Identify which cell holds the provided text, then report its [x, y] central coordinate. 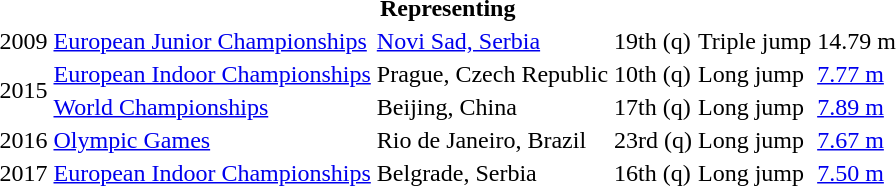
European Junior Championships [212, 41]
Olympic Games [212, 140]
10th (q) [654, 74]
Novi Sad, Serbia [492, 41]
Triple jump [755, 41]
European Indoor Championships [212, 74]
19th (q) [654, 41]
World Championships [212, 107]
Prague, Czech Republic [492, 74]
Beijing, China [492, 107]
Rio de Janeiro, Brazil [492, 140]
17th (q) [654, 107]
23rd (q) [654, 140]
